Detect which cell encompasses the target text, then output its [X, Y] center coordinate. 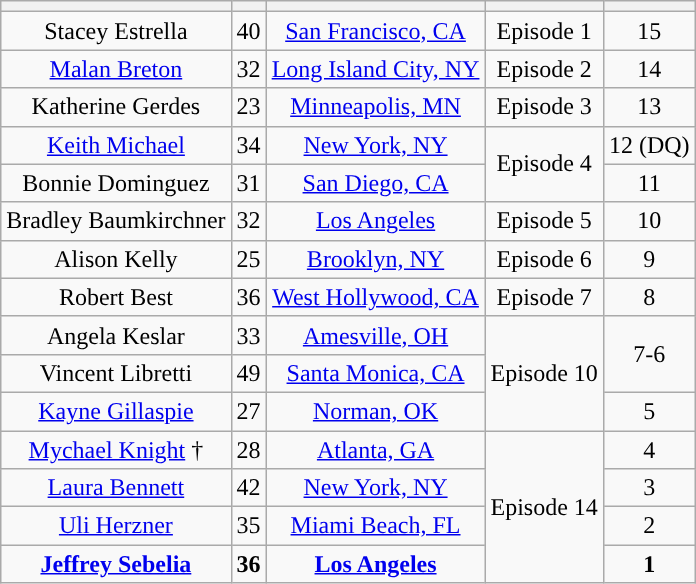
3 [649, 488]
40 [248, 31]
13 [649, 107]
33 [248, 335]
Episode 7 [544, 297]
23 [248, 107]
9 [649, 259]
Keith Michael [116, 145]
Episode 14 [544, 506]
Laura Bennett [116, 488]
15 [649, 31]
14 [649, 69]
Jeffrey Sebelia [116, 564]
28 [248, 449]
Episode 3 [544, 107]
12 (DQ) [649, 145]
Episode 2 [544, 69]
Uli Herzner [116, 526]
Alison Kelly [116, 259]
Minneapolis, MN [376, 107]
Bradley Baumkirchner [116, 221]
Mychael Knight † [116, 449]
35 [248, 526]
Atlanta, GA [376, 449]
Episode 10 [544, 373]
42 [248, 488]
Episode 1 [544, 31]
10 [649, 221]
Stacey Estrella [116, 31]
Robert Best [116, 297]
Vincent Libretti [116, 373]
Long Island City, NY [376, 69]
7-6 [649, 354]
8 [649, 297]
27 [248, 411]
Miami Beach, FL [376, 526]
11 [649, 183]
Episode 4 [544, 164]
2 [649, 526]
5 [649, 411]
Norman, OK [376, 411]
Santa Monica, CA [376, 373]
Kayne Gillaspie [116, 411]
25 [248, 259]
4 [649, 449]
Bonnie Dominguez [116, 183]
31 [248, 183]
Katherine Gerdes [116, 107]
1 [649, 564]
Malan Breton [116, 69]
San Francisco, CA [376, 31]
Brooklyn, NY [376, 259]
Episode 5 [544, 221]
San Diego, CA [376, 183]
34 [248, 145]
Amesville, OH [376, 335]
Angela Keslar [116, 335]
49 [248, 373]
Episode 6 [544, 259]
West Hollywood, CA [376, 297]
